Output the (X, Y) coordinate of the center of the cell containing the given text.  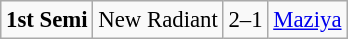
New Radiant (158, 20)
2–1 (246, 20)
1st Semi (47, 20)
Maziya (308, 20)
